Locate the cell with the specified text and output its [x, y] center coordinate. 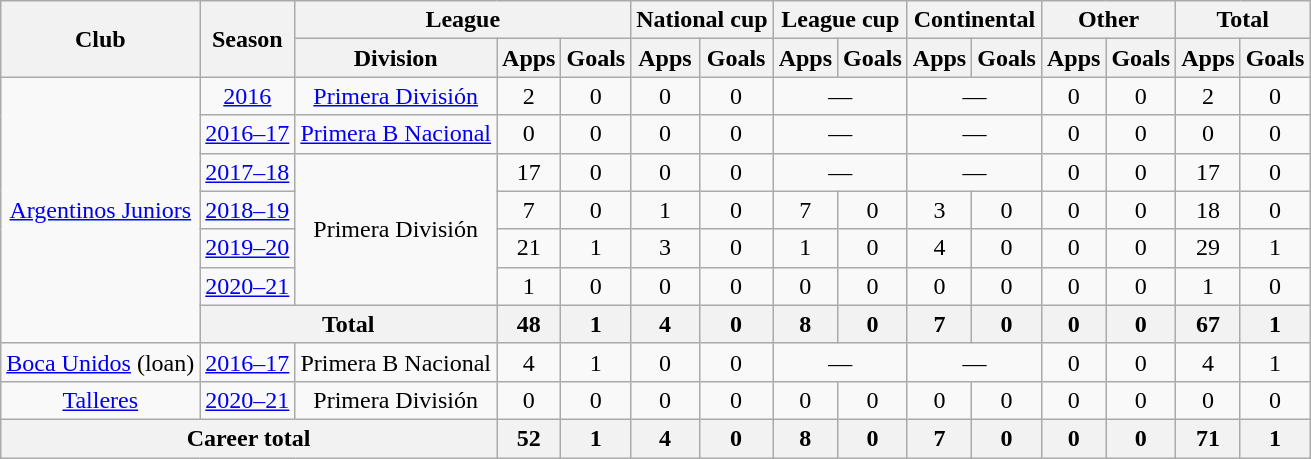
2019–20 [248, 248]
Continental [974, 20]
National cup [702, 20]
Argentinos Juniors [100, 210]
League [463, 20]
71 [1208, 438]
Other [1108, 20]
2016 [248, 96]
Division [396, 58]
21 [529, 248]
67 [1208, 324]
29 [1208, 248]
League cup [840, 20]
Club [100, 39]
Boca Unidos (loan) [100, 362]
Season [248, 39]
52 [529, 438]
2018–19 [248, 210]
48 [529, 324]
Talleres [100, 400]
18 [1208, 210]
2017–18 [248, 172]
Career total [249, 438]
